Output the (X, Y) coordinate of the center of the cell containing the given text.  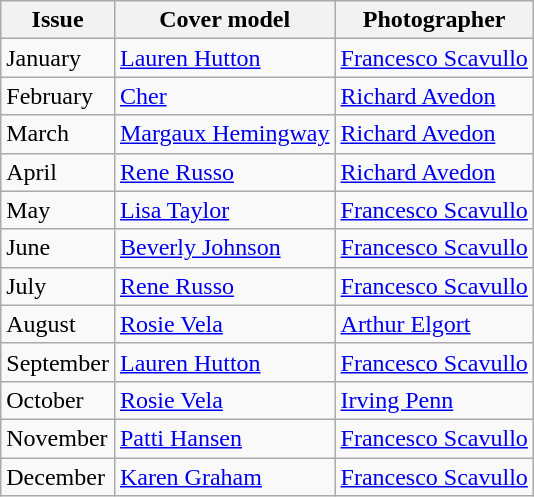
March (58, 134)
January (58, 58)
August (58, 324)
Arthur Elgort (434, 324)
Lisa Taylor (224, 210)
Margaux Hemingway (224, 134)
October (58, 400)
July (58, 286)
Irving Penn (434, 400)
Beverly Johnson (224, 248)
November (58, 438)
June (58, 248)
Issue (58, 20)
February (58, 96)
Karen Graham (224, 477)
Cover model (224, 20)
Photographer (434, 20)
Patti Hansen (224, 438)
May (58, 210)
September (58, 362)
April (58, 172)
Cher (224, 96)
December (58, 477)
